Return (x, y) of the center of cell containing provided text 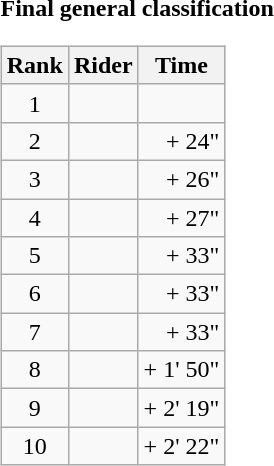
+ 1' 50" (182, 370)
Rider (103, 65)
3 (34, 179)
2 (34, 141)
8 (34, 370)
7 (34, 332)
+ 2' 19" (182, 408)
+ 2' 22" (182, 446)
9 (34, 408)
6 (34, 294)
Rank (34, 65)
+ 26" (182, 179)
Time (182, 65)
+ 27" (182, 217)
10 (34, 446)
4 (34, 217)
5 (34, 256)
1 (34, 103)
+ 24" (182, 141)
